Find where the given text appears and provide that cell's center as (x, y) coordinate. 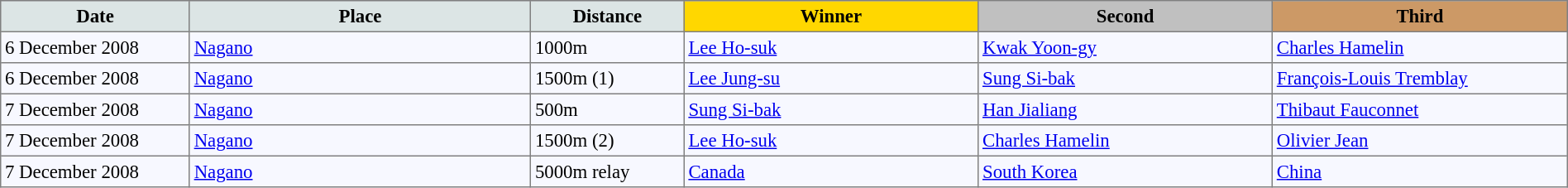
Kwak Yoon-gy (1126, 47)
1500m (1) (607, 79)
Olivier Jean (1421, 141)
500m (607, 109)
1000m (607, 47)
Second (1126, 17)
Winner (831, 17)
5000m relay (607, 171)
Han Jialiang (1126, 109)
South Korea (1126, 171)
Lee Jung-su (831, 79)
Canada (831, 171)
Distance (607, 17)
1500m (2) (607, 141)
Thibaut Fauconnet (1421, 109)
François-Louis Tremblay (1421, 79)
China (1421, 171)
Third (1421, 17)
Place (360, 17)
Date (96, 17)
